Provide the (x, y) coordinate of the cell's center where the given text is located.  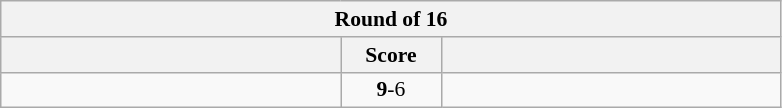
Score (391, 55)
Round of 16 (391, 19)
9-6 (391, 90)
